From the cell containing the given text, extract its center point as [X, Y] coordinate. 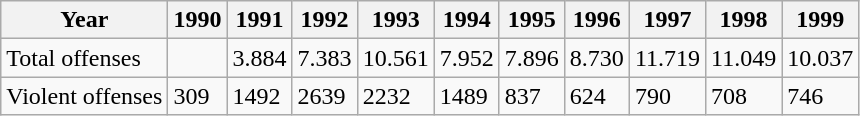
2639 [324, 96]
11.049 [744, 58]
11.719 [667, 58]
7.383 [324, 58]
2232 [396, 96]
Violent offenses [84, 96]
790 [667, 96]
1489 [466, 96]
10.561 [396, 58]
746 [820, 96]
708 [744, 96]
309 [198, 96]
8.730 [596, 58]
1991 [260, 20]
1995 [532, 20]
1996 [596, 20]
1999 [820, 20]
1997 [667, 20]
837 [532, 96]
10.037 [820, 58]
624 [596, 96]
1492 [260, 96]
Year [84, 20]
1993 [396, 20]
1994 [466, 20]
7.952 [466, 58]
Total offenses [84, 58]
1992 [324, 20]
3.884 [260, 58]
1998 [744, 20]
1990 [198, 20]
7.896 [532, 58]
